Locate the cell with the specified text and output its [x, y] center coordinate. 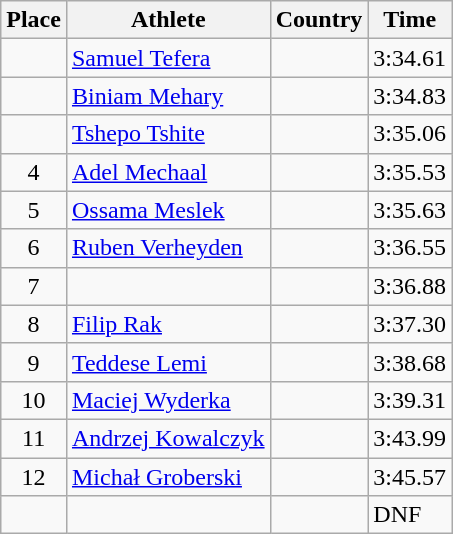
11 [34, 438]
Place [34, 20]
3:36.55 [410, 248]
9 [34, 362]
3:35.63 [410, 210]
DNF [410, 515]
3:34.61 [410, 58]
Ossama Meslek [168, 210]
8 [34, 324]
6 [34, 248]
Country [319, 20]
3:37.30 [410, 324]
3:36.88 [410, 286]
3:39.31 [410, 400]
3:35.53 [410, 172]
Time [410, 20]
Maciej Wyderka [168, 400]
5 [34, 210]
Tshepo Tshite [168, 134]
12 [34, 477]
Biniam Mehary [168, 96]
3:34.83 [410, 96]
3:38.68 [410, 362]
10 [34, 400]
Andrzej Kowalczyk [168, 438]
7 [34, 286]
3:35.06 [410, 134]
4 [34, 172]
Samuel Tefera [168, 58]
Adel Mechaal [168, 172]
Ruben Verheyden [168, 248]
Michał Groberski [168, 477]
Teddese Lemi [168, 362]
Filip Rak [168, 324]
3:45.57 [410, 477]
3:43.99 [410, 438]
Athlete [168, 20]
